Capture the cell that displays the provided text and extract its [X, Y] central coordinate. 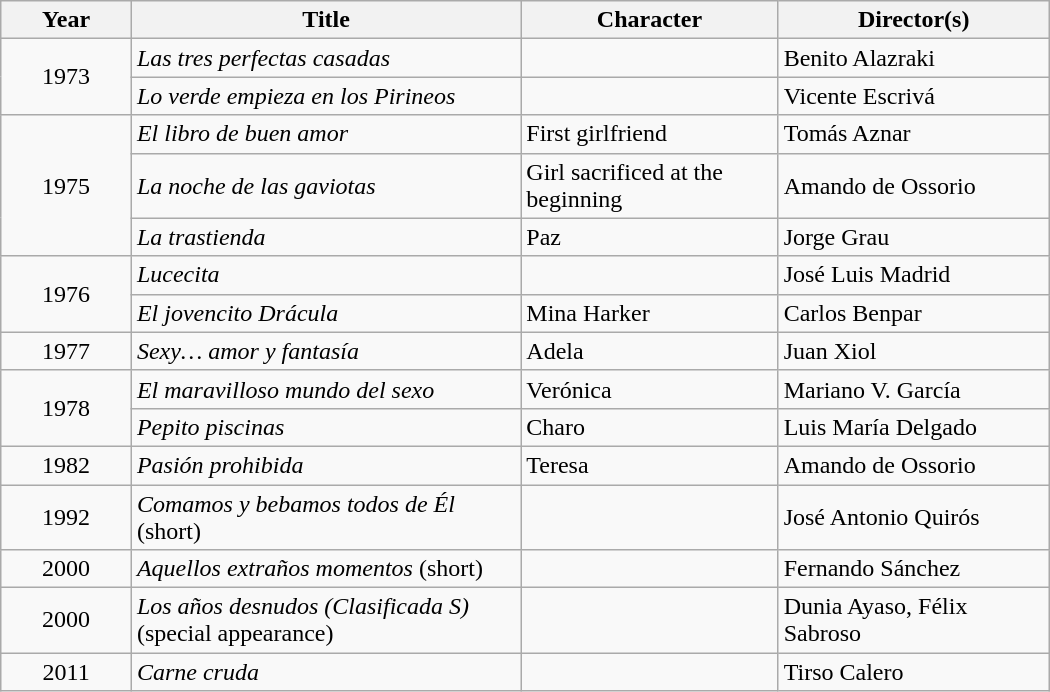
Charo [650, 427]
Director(s) [914, 20]
1976 [66, 294]
La noche de las gaviotas [326, 186]
Luis María Delgado [914, 427]
La trastienda [326, 237]
Character [650, 20]
Tomás Aznar [914, 134]
José Luis Madrid [914, 275]
Sexy… amor y fantasía [326, 351]
Dunia Ayaso, Félix Sabroso [914, 620]
Juan Xiol [914, 351]
El maravilloso mundo del sexo [326, 389]
Paz [650, 237]
1977 [66, 351]
Fernando Sánchez [914, 569]
Verónica [650, 389]
Tirso Calero [914, 672]
Carlos Benpar [914, 313]
1992 [66, 516]
Carne cruda [326, 672]
1978 [66, 408]
José Antonio Quirós [914, 516]
Vicente Escrivá [914, 96]
Comamos y bebamos todos de Él (short) [326, 516]
Jorge Grau [914, 237]
Pasión prohibida [326, 465]
1973 [66, 77]
1982 [66, 465]
Teresa [650, 465]
Mina Harker [650, 313]
First girlfriend [650, 134]
Aquellos extraños momentos (short) [326, 569]
Pepito piscinas [326, 427]
Mariano V. García [914, 389]
1975 [66, 186]
Girl sacrificed at the beginning [650, 186]
El libro de buen amor [326, 134]
2011 [66, 672]
Year [66, 20]
Los años desnudos (Clasificada S) (special appearance) [326, 620]
Benito Alazraki [914, 58]
Lucecita [326, 275]
Title [326, 20]
Las tres perfectas casadas [326, 58]
Adela [650, 351]
El jovencito Drácula [326, 313]
Lo verde empieza en los Pirineos [326, 96]
